Pinpoint the cell where the given text exists, returning its [X, Y] midpoint coordinate. 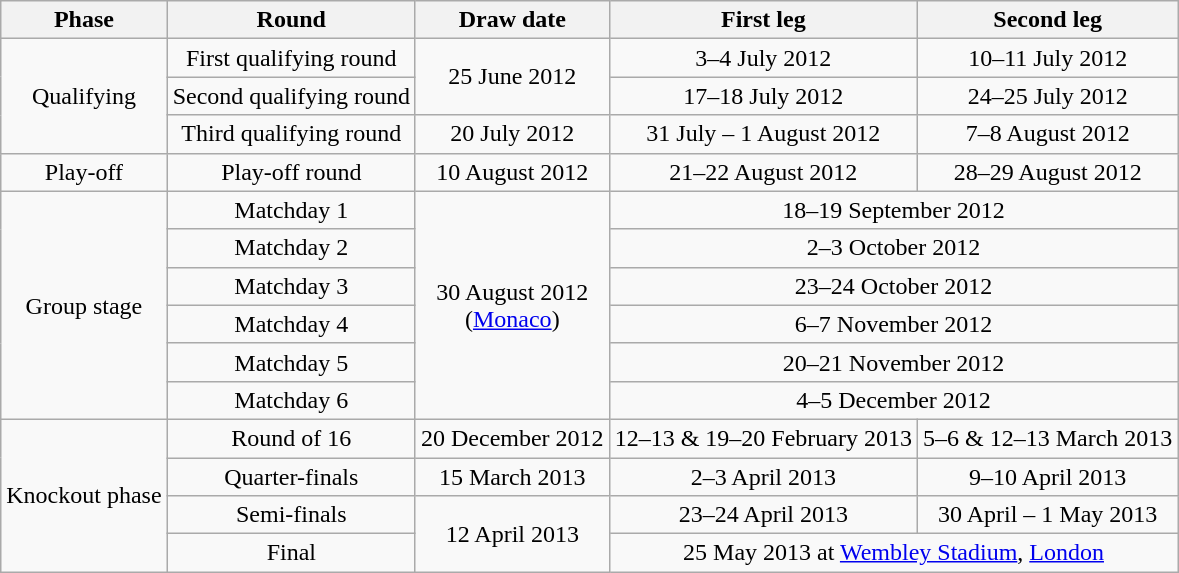
Knockout phase [84, 495]
Matchday 4 [291, 324]
Third qualifying round [291, 134]
Round of 16 [291, 438]
25 June 2012 [512, 77]
25 May 2013 at Wembley Stadium, London [894, 553]
10 August 2012 [512, 172]
First leg [763, 20]
4–5 December 2012 [894, 400]
20–21 November 2012 [894, 362]
3–4 July 2012 [763, 58]
Quarter-finals [291, 477]
28–29 August 2012 [1048, 172]
5–6 & 12–13 March 2013 [1048, 438]
24–25 July 2012 [1048, 96]
Semi-finals [291, 515]
Matchday 2 [291, 248]
Matchday 1 [291, 210]
Second leg [1048, 20]
Draw date [512, 20]
30 April – 1 May 2013 [1048, 515]
7–8 August 2012 [1048, 134]
Final [291, 553]
Play-off round [291, 172]
31 July – 1 August 2012 [763, 134]
Matchday 6 [291, 400]
17–18 July 2012 [763, 96]
2–3 October 2012 [894, 248]
First qualifying round [291, 58]
9–10 April 2013 [1048, 477]
15 March 2013 [512, 477]
21–22 August 2012 [763, 172]
Matchday 5 [291, 362]
Second qualifying round [291, 96]
Round [291, 20]
Qualifying [84, 96]
23–24 October 2012 [894, 286]
18–19 September 2012 [894, 210]
30 August 2012(Monaco) [512, 305]
2–3 April 2013 [763, 477]
Group stage [84, 305]
12–13 & 19–20 February 2013 [763, 438]
20 July 2012 [512, 134]
Matchday 3 [291, 286]
6–7 November 2012 [894, 324]
20 December 2012 [512, 438]
12 April 2013 [512, 534]
Phase [84, 20]
23–24 April 2013 [763, 515]
10–11 July 2012 [1048, 58]
Play-off [84, 172]
